Capture the cell that displays the provided text and extract its [X, Y] central coordinate. 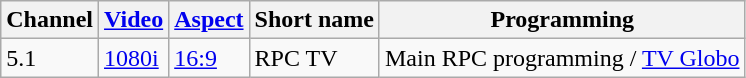
Programming [562, 20]
1080i [134, 58]
Video [134, 20]
5.1 [50, 58]
RPC TV [314, 58]
Main RPC programming / TV Globo [562, 58]
16:9 [209, 58]
Aspect [209, 20]
Channel [50, 20]
Short name [314, 20]
